Scan for the cell matching the given text and deliver its [X, Y] coordinate at center. 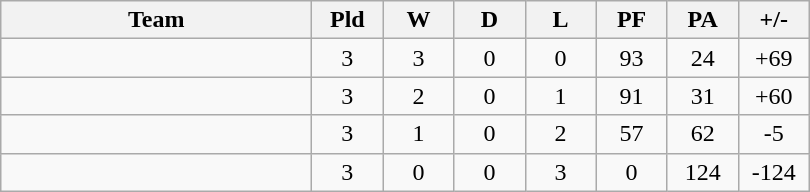
-124 [774, 172]
+60 [774, 96]
93 [632, 58]
124 [702, 172]
-5 [774, 134]
L [560, 20]
PA [702, 20]
Pld [348, 20]
D [490, 20]
24 [702, 58]
62 [702, 134]
W [418, 20]
+69 [774, 58]
+/- [774, 20]
Team [156, 20]
57 [632, 134]
91 [632, 96]
31 [702, 96]
PF [632, 20]
